Capture the cell that displays the provided text and extract its (X, Y) central coordinate. 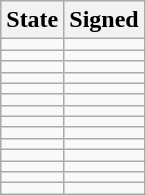
State (32, 20)
Signed (104, 20)
